Pinpoint the cell where the given text exists, returning its [x, y] midpoint coordinate. 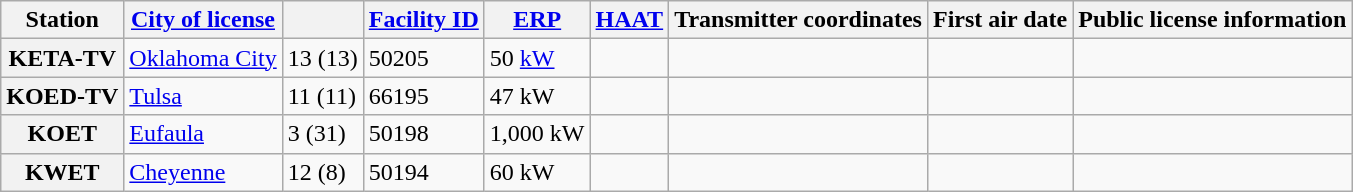
50 kW [537, 58]
Eufaula [203, 134]
1,000 kW [537, 134]
KOET [62, 134]
KWET [62, 172]
60 kW [537, 172]
50205 [424, 58]
KOED-TV [62, 96]
Cheyenne [203, 172]
47 kW [537, 96]
HAAT [630, 20]
City of license [203, 20]
66195 [424, 96]
Facility ID [424, 20]
Public license information [1212, 20]
3 (31) [322, 134]
11 (11) [322, 96]
Transmitter coordinates [798, 20]
50198 [424, 134]
Oklahoma City [203, 58]
50194 [424, 172]
13 (13) [322, 58]
12 (8) [322, 172]
KETA-TV [62, 58]
Station [62, 20]
ERP [537, 20]
First air date [1000, 20]
Tulsa [203, 96]
